Scan for the cell matching the given text and deliver its (x, y) coordinate at center. 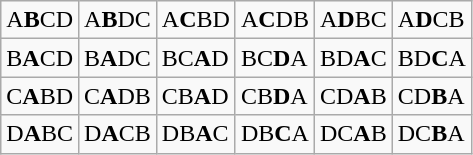
ADCB (432, 20)
CADB (118, 96)
ABDC (118, 20)
BDAC (353, 58)
BDCA (432, 58)
CDAB (353, 96)
DABC (40, 134)
CABD (40, 96)
BADC (118, 58)
ACDB (274, 20)
BCDA (274, 58)
DBAC (196, 134)
DCBA (432, 134)
CDBA (432, 96)
ADBC (353, 20)
DBCA (274, 134)
BACD (40, 58)
DCAB (353, 134)
BCAD (196, 58)
ACBD (196, 20)
DACB (118, 134)
CBDA (274, 96)
CBAD (196, 96)
ABCD (40, 20)
